Scan for the cell matching the given text and deliver its (x, y) coordinate at center. 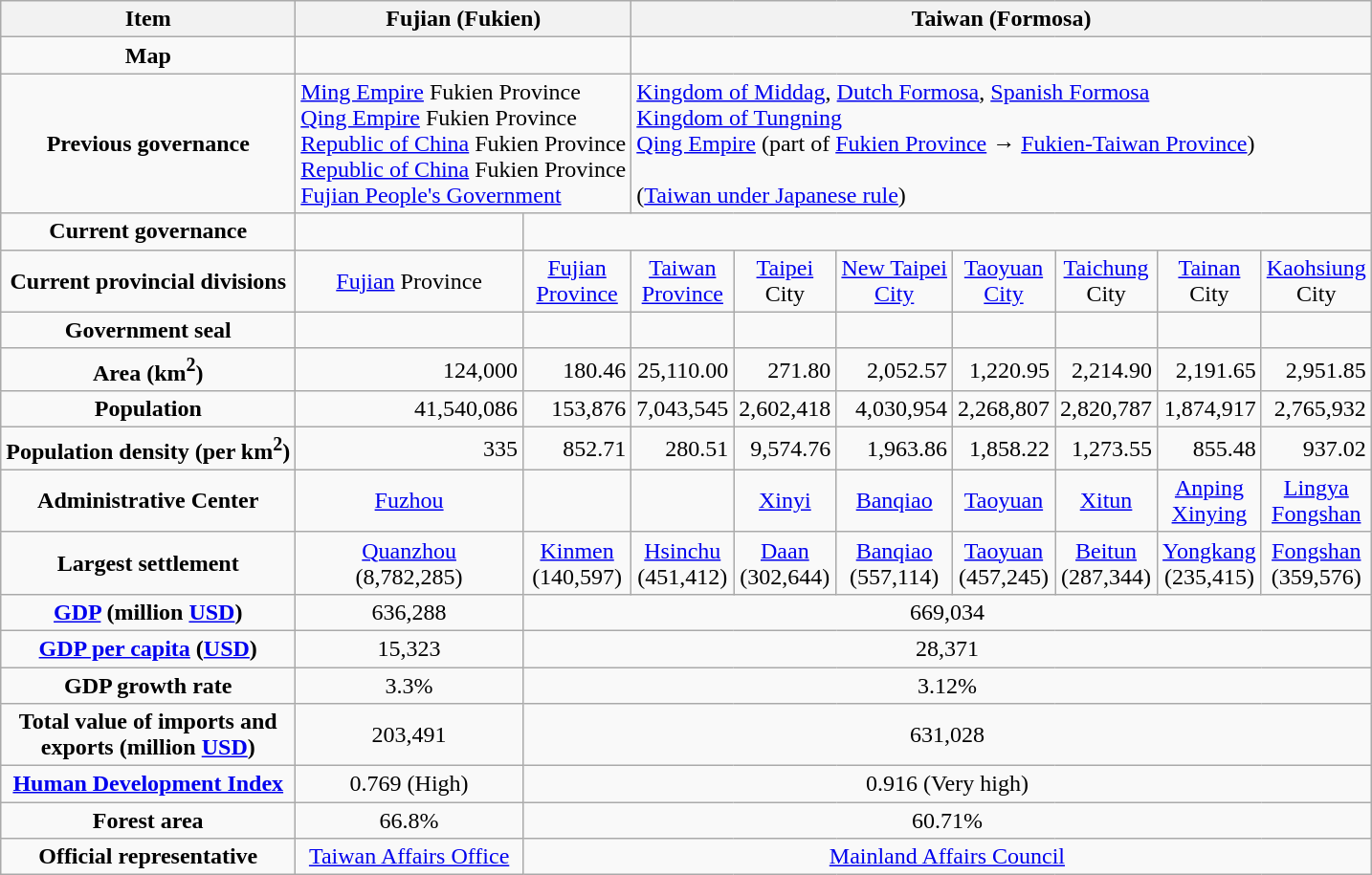
Quanzhou(8,782,285) (409, 562)
1,220.95 (1003, 369)
669,034 (947, 612)
Fuzhou (409, 501)
3.12% (947, 686)
41,540,086 (409, 409)
Government seal (148, 330)
15,323 (409, 648)
852.71 (576, 449)
Kinmen(140,597) (576, 562)
Beitun(287,344) (1106, 562)
1,273.55 (1106, 449)
Xitun (1106, 501)
2,268,807 (1003, 409)
Administrative Center (148, 501)
Fongshan(359,576) (1317, 562)
Taiwan Affairs Office (409, 857)
2,602,418 (785, 409)
7,043,545 (683, 409)
3.3% (409, 686)
60.71% (947, 820)
855.48 (1209, 449)
180.46 (576, 369)
Taiwan (Formosa) (1002, 19)
Area (km2) (148, 369)
Taoyuan(457,245) (1003, 562)
Fujian Province (409, 281)
1,858.22 (1003, 449)
1,874,917 (1209, 409)
TaoyuanCity (1003, 281)
2,951.85 (1317, 369)
2,191.65 (1209, 369)
New TaipeiCity (895, 281)
2,214.90 (1106, 369)
Hsinchu(451,412) (683, 562)
66.8% (409, 820)
2,820,787 (1106, 409)
Item (148, 19)
Total value of imports andexports (million USD) (148, 734)
271.80 (785, 369)
Population (148, 409)
Yongkang(235,415) (1209, 562)
Xinyi (785, 501)
2,052.57 (895, 369)
2,765,932 (1317, 409)
FujianProvince (576, 281)
Human Development Index (148, 784)
Population density (per km2) (148, 449)
TaichungCity (1106, 281)
GDP (million USD) (148, 612)
LingyaFongshan (1317, 501)
TainanCity (1209, 281)
280.51 (683, 449)
28,371 (947, 648)
9,574.76 (785, 449)
0.769 (High) (409, 784)
Previous governance (148, 143)
KaohsiungCity (1317, 281)
GDP per capita (USD) (148, 648)
203,491 (409, 734)
937.02 (1317, 449)
153,876 (576, 409)
335 (409, 449)
Fujian (Fukien) (463, 19)
Mainland Affairs Council (947, 857)
Taoyuan (1003, 501)
Current provincial divisions (148, 281)
0.916 (Very high) (947, 784)
Banqiao (895, 501)
Map (148, 55)
Daan(302,644) (785, 562)
631,028 (947, 734)
Largest settlement (148, 562)
GDP growth rate (148, 686)
Banqiao(557,114) (895, 562)
636,288 (409, 612)
TaipeiCity (785, 281)
AnpingXinying (1209, 501)
Current governance (148, 231)
4,030,954 (895, 409)
Official representative (148, 857)
TaiwanProvince (683, 281)
124,000 (409, 369)
Forest area (148, 820)
25,110.00 (683, 369)
1,963.86 (895, 449)
